Scan for the cell matching the given text and deliver its [X, Y] coordinate at center. 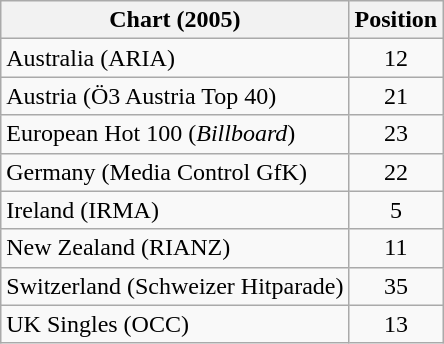
Position [396, 20]
Switzerland (Schweizer Hitparade) [175, 286]
Chart (2005) [175, 20]
5 [396, 210]
21 [396, 96]
23 [396, 134]
35 [396, 286]
Austria (Ö3 Austria Top 40) [175, 96]
UK Singles (OCC) [175, 324]
13 [396, 324]
11 [396, 248]
Ireland (IRMA) [175, 210]
22 [396, 172]
Australia (ARIA) [175, 58]
New Zealand (RIANZ) [175, 248]
European Hot 100 (Billboard) [175, 134]
Germany (Media Control GfK) [175, 172]
12 [396, 58]
